Return [X, Y] of the center of cell containing provided text 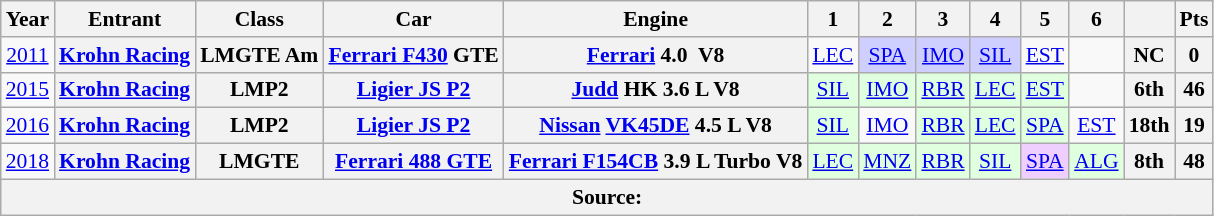
19 [1194, 126]
Source: [608, 197]
Nissan VK45DE 4.5 L V8 [656, 126]
3 [942, 19]
46 [1194, 90]
Pts [1194, 19]
2015 [28, 90]
ALG [1096, 162]
48 [1194, 162]
Engine [656, 19]
2011 [28, 55]
Ferrari 4.0 V8 [656, 55]
2018 [28, 162]
2016 [28, 126]
Car [413, 19]
Ferrari F154CB 3.9 L Turbo V8 [656, 162]
2 [887, 19]
8th [1150, 162]
1 [832, 19]
6 [1096, 19]
18th [1150, 126]
MNZ [887, 162]
LMGTE [259, 162]
4 [996, 19]
LMGTE Am [259, 55]
Ferrari F430 GTE [413, 55]
NC [1150, 55]
Judd HK 3.6 L V8 [656, 90]
Year [28, 19]
0 [1194, 55]
Ferrari 488 GTE [413, 162]
5 [1046, 19]
Entrant [124, 19]
6th [1150, 90]
Class [259, 19]
